Search for the cell housing the specified text and yield its [X, Y] center coordinate. 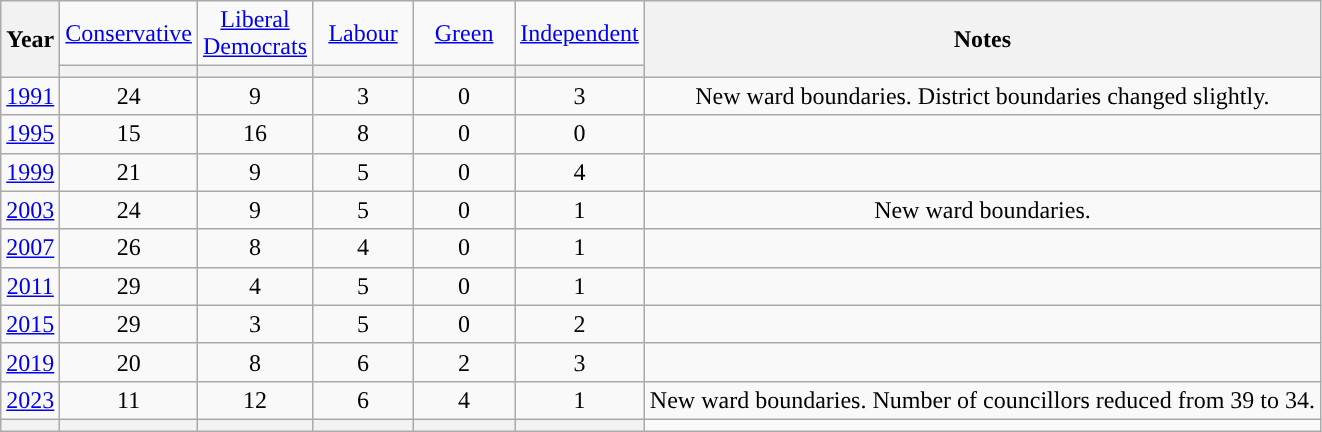
2015 [30, 324]
Liberal Democrats [256, 34]
New ward boundaries. District boundaries changed slightly. [982, 96]
Independent [580, 34]
Green [464, 34]
2023 [30, 400]
Labour [364, 34]
2003 [30, 210]
16 [256, 134]
New ward boundaries. Number of councillors reduced from 39 to 34. [982, 400]
12 [256, 400]
1991 [30, 96]
1999 [30, 172]
21 [129, 172]
Year [30, 39]
2019 [30, 362]
26 [129, 248]
Notes [982, 39]
2007 [30, 248]
2011 [30, 286]
New ward boundaries. [982, 210]
1995 [30, 134]
Conservative [129, 34]
11 [129, 400]
15 [129, 134]
20 [129, 362]
